Identify which cell holds the provided text, then report its (X, Y) central coordinate. 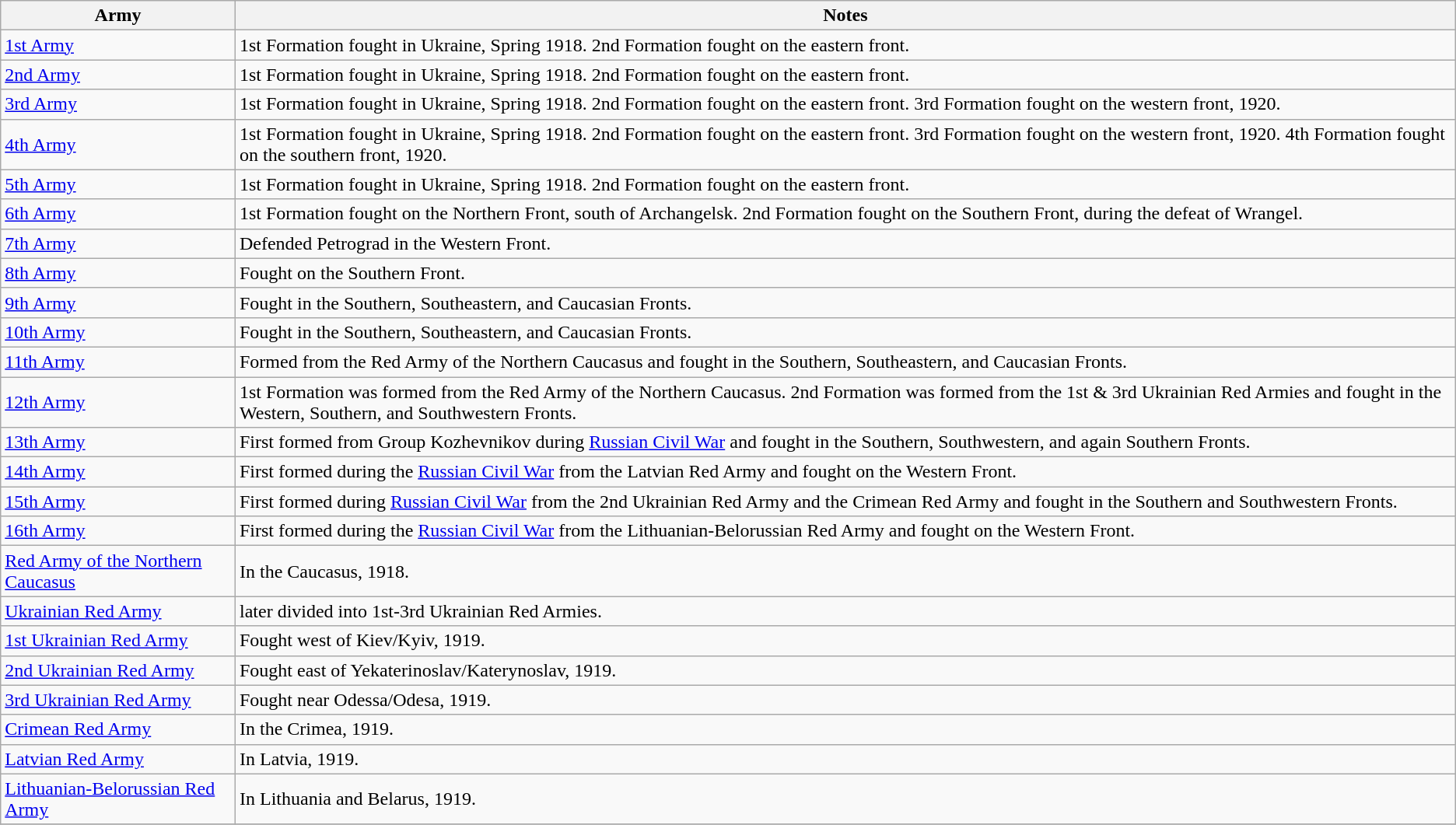
Notes (845, 16)
Fought east of Yekaterinoslav/Katerynoslav, 1919. (845, 670)
First formed during the Russian Civil War from the Lithuanian-Belorussian Red Army and fought on the Western Front. (845, 531)
First formed during Russian Civil War from the 2nd Ukrainian Red Army and the Crimean Red Army and fought in the Southern and Southwestern Fronts. (845, 502)
3rd Army (118, 104)
Crimean Red Army (118, 729)
Formed from the Red Army of the Northern Caucasus and fought in the Southern, Southeastern, and Caucasian Fronts. (845, 362)
14th Army (118, 472)
16th Army (118, 531)
2nd Army (118, 75)
12th Army (118, 401)
13th Army (118, 442)
In Latvia, 1919. (845, 759)
5th Army (118, 184)
1st Formation fought on the Northern Front, south of Archangelsk. 2nd Formation fought on the Southern Front, during the defeat of Wrangel. (845, 214)
10th Army (118, 332)
15th Army (118, 502)
Ukrainian Red Army (118, 611)
4th Army (118, 145)
3rd Ukrainian Red Army (118, 700)
7th Army (118, 243)
First formed during the Russian Civil War from the Latvian Red Army and fought on the Western Front. (845, 472)
later divided into 1st-3rd Ukrainian Red Armies. (845, 611)
Latvian Red Army (118, 759)
8th Army (118, 273)
Defended Petrograd in the Western Front. (845, 243)
First formed from Group Kozhevnikov during Russian Civil War and fought in the Southern, Southwestern, and again Southern Fronts. (845, 442)
1st Army (118, 45)
In the Caucasus, 1918. (845, 571)
Lithuanian-Belorussian Red Army (118, 799)
1st Ukrainian Red Army (118, 641)
Fought near Odessa/Odesa, 1919. (845, 700)
Fought west of Kiev/Kyiv, 1919. (845, 641)
2nd Ukrainian Red Army (118, 670)
In Lithuania and Belarus, 1919. (845, 799)
Red Army of the Northern Caucasus (118, 571)
1st Formation fought in Ukraine, Spring 1918. 2nd Formation fought on the eastern front. 3rd Formation fought on the western front, 1920. (845, 104)
9th Army (118, 302)
11th Army (118, 362)
Army (118, 16)
In the Crimea, 1919. (845, 729)
Fought on the Southern Front. (845, 273)
6th Army (118, 214)
